Return the [x, y] coordinate for the center point of the cell that contains the specified text.  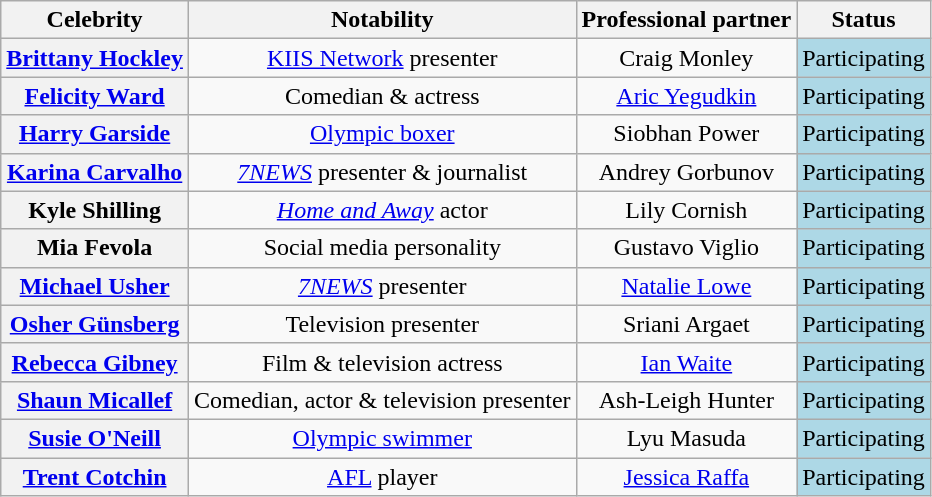
Jessica Raffa [686, 477]
Ian Waite [686, 362]
Lily Cornish [686, 210]
Celebrity [95, 20]
Shaun Micallef [95, 400]
Sriani Argaet [686, 324]
KIIS Network presenter [382, 58]
Ash-Leigh Hunter [686, 400]
Felicity Ward [95, 96]
Olympic boxer [382, 134]
Comedian, actor & television presenter [382, 400]
Kyle Shilling [95, 210]
Susie O'Neill [95, 438]
7NEWS presenter & journalist [382, 172]
Karina Carvalho [95, 172]
Craig Monley [686, 58]
Rebecca Gibney [95, 362]
Brittany Hockley [95, 58]
Home and Away actor [382, 210]
Osher Günsberg [95, 324]
Film & television actress [382, 362]
Olympic swimmer [382, 438]
Trent Cotchin [95, 477]
Natalie Lowe [686, 286]
Aric Yegudkin [686, 96]
Harry Garside [95, 134]
7NEWS presenter [382, 286]
Status [864, 20]
Notability [382, 20]
Andrey Gorbunov [686, 172]
Siobhan Power [686, 134]
Gustavo Viglio [686, 248]
Mia Fevola [95, 248]
AFL player [382, 477]
Michael Usher [95, 286]
Social media personality [382, 248]
Comedian & actress [382, 96]
Professional partner [686, 20]
Television presenter [382, 324]
Lyu Masuda [686, 438]
